For the text-containing cell, return its midpoint in (X, Y) coordinate format. 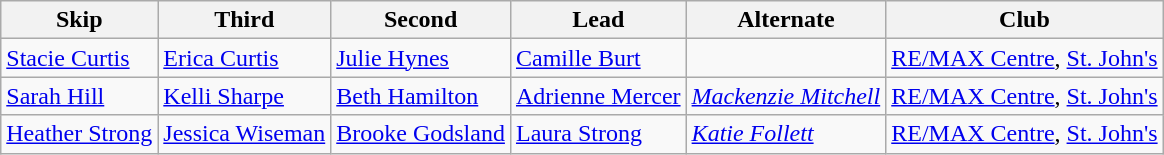
Jessica Wiseman (244, 134)
Club (1024, 20)
Beth Hamilton (421, 96)
Lead (598, 20)
Skip (80, 20)
Brooke Godsland (421, 134)
Erica Curtis (244, 58)
Second (421, 20)
Sarah Hill (80, 96)
Kelli Sharpe (244, 96)
Julie Hynes (421, 58)
Katie Follett (786, 134)
Laura Strong (598, 134)
Camille Burt (598, 58)
Heather Strong (80, 134)
Stacie Curtis (80, 58)
Alternate (786, 20)
Adrienne Mercer (598, 96)
Mackenzie Mitchell (786, 96)
Third (244, 20)
